Detect which cell encompasses the target text, then output its (x, y) center coordinate. 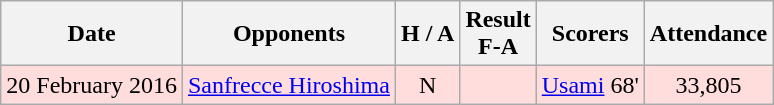
Opponents (288, 34)
20 February 2016 (92, 85)
Scorers (590, 34)
ResultF-A (498, 34)
Attendance (708, 34)
Sanfrecce Hiroshima (288, 85)
Usami 68' (590, 85)
Date (92, 34)
33,805 (708, 85)
H / A (427, 34)
N (427, 85)
